Identify which cell holds the provided text, then report its (x, y) central coordinate. 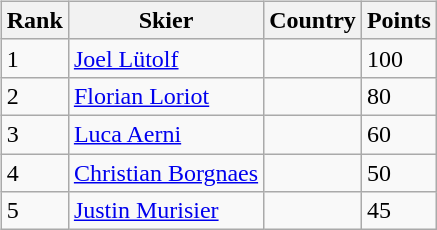
45 (398, 211)
80 (398, 96)
100 (398, 58)
5 (34, 211)
Christian Borgnaes (166, 173)
Joel Lütolf (166, 58)
Points (398, 20)
4 (34, 173)
2 (34, 96)
Florian Loriot (166, 96)
Skier (166, 20)
Justin Murisier (166, 211)
1 (34, 58)
60 (398, 134)
50 (398, 173)
Country (313, 20)
Rank (34, 20)
3 (34, 134)
Luca Aerni (166, 134)
